Provide the (x, y) coordinate of the cell's center where the given text is located.  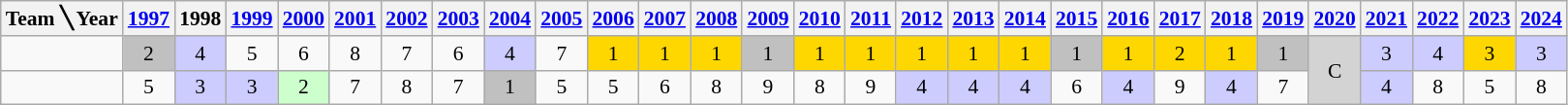
2024 (1542, 18)
2010 (819, 18)
2022 (1437, 18)
2014 (1025, 18)
2020 (1335, 18)
1998 (200, 18)
C (1335, 70)
2012 (922, 18)
2008 (717, 18)
2009 (767, 18)
Team ╲ Year (62, 18)
2013 (972, 18)
2007 (664, 18)
2002 (407, 18)
1997 (149, 18)
2016 (1127, 18)
2019 (1282, 18)
2005 (562, 18)
2001 (354, 18)
2023 (1490, 18)
2018 (1232, 18)
2003 (459, 18)
2011 (871, 18)
2006 (612, 18)
2004 (509, 18)
2021 (1387, 18)
1999 (252, 18)
2000 (304, 18)
2015 (1077, 18)
2017 (1180, 18)
